Output the (x, y) coordinate of the center of the cell containing the given text.  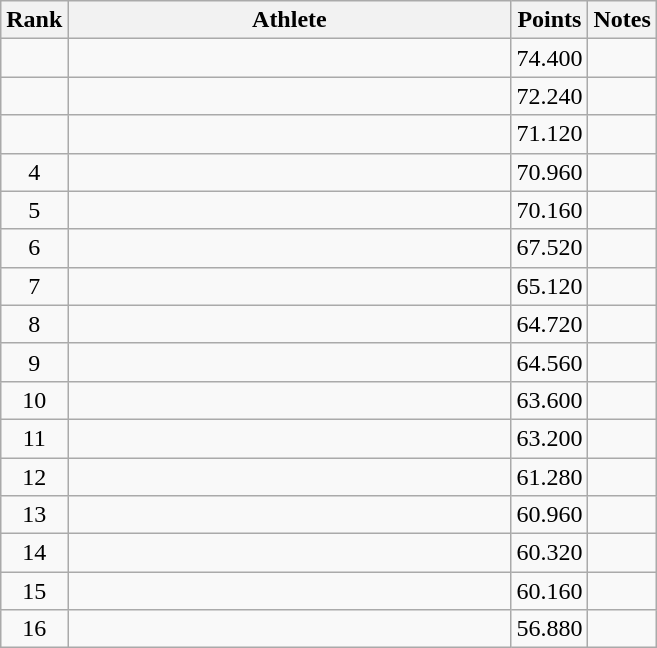
Athlete (290, 20)
14 (34, 553)
16 (34, 629)
13 (34, 515)
Rank (34, 20)
70.160 (550, 210)
60.960 (550, 515)
60.320 (550, 553)
6 (34, 248)
64.560 (550, 362)
61.280 (550, 477)
4 (34, 172)
60.160 (550, 591)
74.400 (550, 58)
64.720 (550, 324)
71.120 (550, 134)
5 (34, 210)
15 (34, 591)
Notes (622, 20)
72.240 (550, 96)
70.960 (550, 172)
67.520 (550, 248)
10 (34, 400)
56.880 (550, 629)
8 (34, 324)
7 (34, 286)
9 (34, 362)
11 (34, 438)
63.600 (550, 400)
12 (34, 477)
65.120 (550, 286)
63.200 (550, 438)
Points (550, 20)
